Search for the cell housing the specified text and yield its (X, Y) center coordinate. 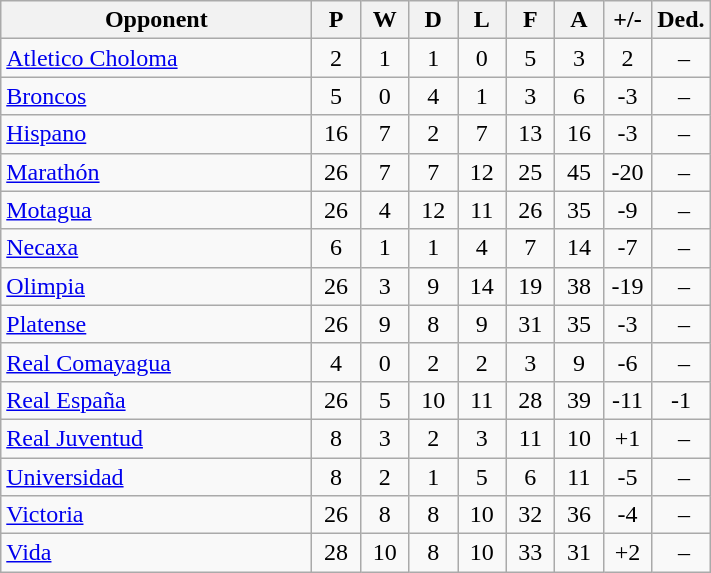
36 (580, 515)
W (384, 20)
33 (530, 553)
+1 (628, 438)
Motagua (156, 210)
L (482, 20)
Marathón (156, 172)
39 (580, 400)
Universidad (156, 477)
Hispano (156, 134)
32 (530, 515)
Real Juventud (156, 438)
Ded. (681, 20)
Opponent (156, 20)
Broncos (156, 96)
Olimpia (156, 286)
-11 (628, 400)
+2 (628, 553)
F (530, 20)
-5 (628, 477)
P (336, 20)
38 (580, 286)
Necaxa (156, 248)
-7 (628, 248)
Vida (156, 553)
-20 (628, 172)
+/- (628, 20)
-6 (628, 362)
19 (530, 286)
Atletico Choloma (156, 58)
A (580, 20)
-4 (628, 515)
-9 (628, 210)
Victoria (156, 515)
D (434, 20)
13 (530, 134)
Real España (156, 400)
Platense (156, 324)
-1 (681, 400)
25 (530, 172)
45 (580, 172)
-19 (628, 286)
Real Comayagua (156, 362)
